Scan for the cell matching the given text and deliver its [x, y] coordinate at center. 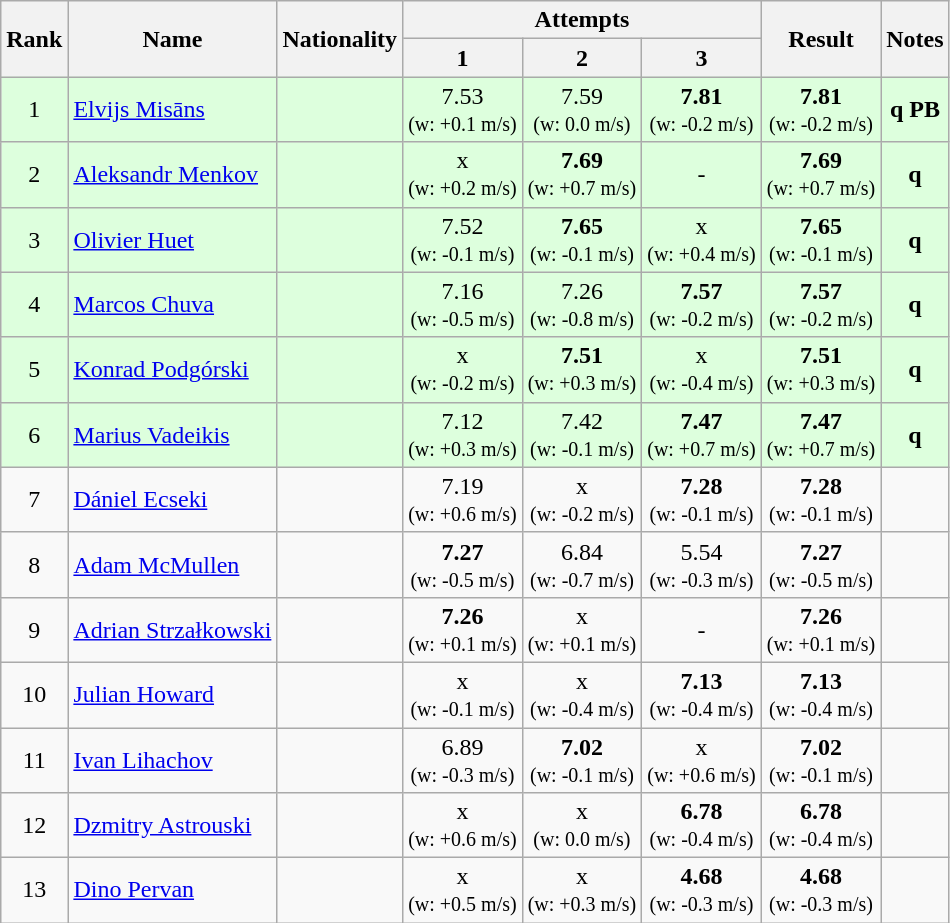
6.89 (w: -0.3 m/s) [463, 760]
Elvijs Misāns [172, 110]
x (w: +0.4 m/s) [702, 240]
7.59 (w: 0.0 m/s) [582, 110]
5.54 (w: -0.3 m/s) [702, 564]
7.26 (w: -0.8 m/s) [582, 304]
7.16 (w: -0.5 m/s) [463, 304]
7.42 (w: -0.1 m/s) [582, 434]
Konrad Podgórski [172, 370]
6 [34, 434]
x (w: +0.2 m/s) [463, 174]
Dino Pervan [172, 890]
7 [34, 500]
x (w: 0.0 m/s) [582, 826]
Name [172, 39]
7.53 (w: +0.1 m/s) [463, 110]
11 [34, 760]
7.19 (w: +0.6 m/s) [463, 500]
Ivan Lihachov [172, 760]
Olivier Huet [172, 240]
4 [34, 304]
Julian Howard [172, 694]
Aleksandr Menkov [172, 174]
Rank [34, 39]
7.12 (w: +0.3 m/s) [463, 434]
x (w: +0.5 m/s) [463, 890]
Nationality [340, 39]
q PB [915, 110]
Adrian Strzałkowski [172, 630]
8 [34, 564]
Result [821, 39]
9 [34, 630]
12 [34, 826]
5 [34, 370]
6.84 (w: -0.7 m/s) [582, 564]
7.52 (w: -0.1 m/s) [463, 240]
Notes [915, 39]
Attempts [582, 20]
13 [34, 890]
Dániel Ecseki [172, 500]
10 [34, 694]
x (w: +0.1 m/s) [582, 630]
Marcos Chuva [172, 304]
x (w: -0.1 m/s) [463, 694]
Dzmitry Astrouski [172, 826]
Adam McMullen [172, 564]
Marius Vadeikis [172, 434]
x (w: +0.3 m/s) [582, 890]
